Return [X, Y] of the center of cell containing provided text 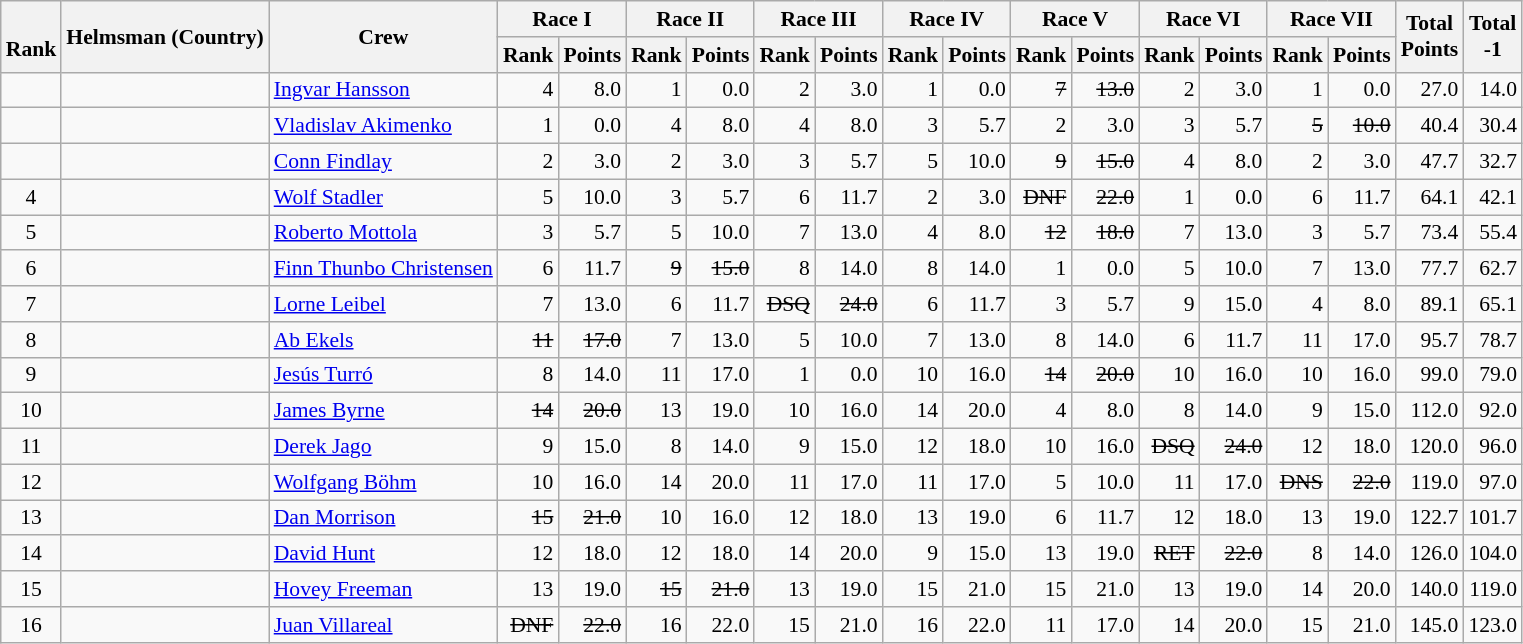
Dan Morrison [384, 518]
140.0 [1430, 589]
David Hunt [384, 554]
James Byrne [384, 411]
122.7 [1430, 518]
65.1 [1492, 304]
30.4 [1492, 126]
Total Points [1430, 36]
RET [1170, 554]
DNS [1298, 482]
Hovey Freeman [384, 589]
97.0 [1492, 482]
55.4 [1492, 233]
Vladislav Akimenko [384, 126]
Race IV [947, 19]
Jesús Turró [384, 375]
40.4 [1430, 126]
Roberto Mottola [384, 233]
89.1 [1430, 304]
126.0 [1430, 554]
Race II [690, 19]
42.1 [1492, 197]
32.7 [1492, 162]
120.0 [1430, 447]
Helmsman (Country) [164, 36]
62.7 [1492, 269]
79.0 [1492, 375]
64.1 [1430, 197]
Race VII [1331, 19]
Race I [562, 19]
99.0 [1430, 375]
Wolfgang Böhm [384, 482]
Race VI [1203, 19]
104.0 [1492, 554]
101.7 [1492, 518]
Race V [1075, 19]
112.0 [1430, 411]
27.0 [1430, 90]
Race III [818, 19]
77.7 [1430, 269]
Lorne Leibel [384, 304]
Crew [384, 36]
78.7 [1492, 340]
92.0 [1492, 411]
95.7 [1430, 340]
Conn Findlay [384, 162]
145.0 [1430, 625]
96.0 [1492, 447]
Total-1 [1492, 36]
73.4 [1430, 233]
Ab Ekels [384, 340]
123.0 [1492, 625]
Juan Villareal [384, 625]
Derek Jago [384, 447]
47.7 [1430, 162]
Ingvar Hansson [384, 90]
Wolf Stadler [384, 197]
Finn Thunbo Christensen [384, 269]
